Capture the cell that displays the provided text and extract its [x, y] central coordinate. 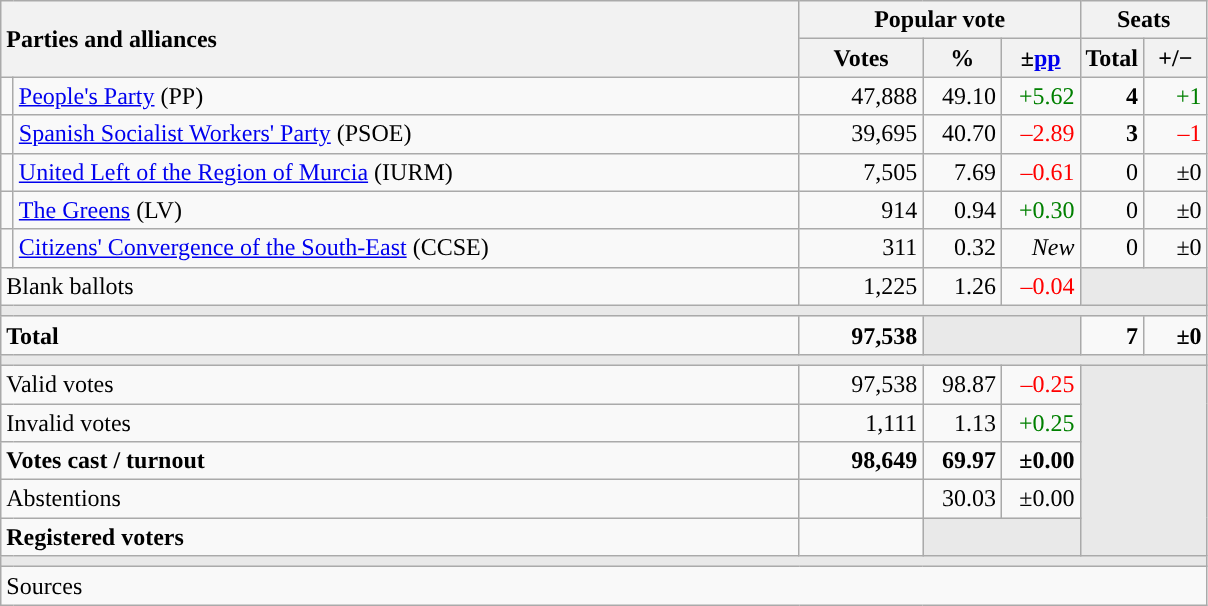
Parties and alliances [400, 39]
Votes cast / turnout [400, 461]
Valid votes [400, 384]
Registered voters [400, 537]
0.94 [962, 210]
Invalid votes [400, 423]
7,505 [861, 172]
Spanish Socialist Workers' Party (PSOE) [406, 134]
39,695 [861, 134]
–2.89 [1040, 134]
Popular vote [940, 20]
+1 [1176, 96]
7.69 [962, 172]
Sources [604, 586]
3 [1112, 134]
47,888 [861, 96]
1,225 [861, 286]
–1 [1176, 134]
69.97 [962, 461]
40.70 [962, 134]
49.10 [962, 96]
311 [861, 248]
+/− [1176, 58]
New [1040, 248]
±pp [1040, 58]
–0.25 [1040, 384]
Seats [1144, 20]
1,111 [861, 423]
+5.62 [1040, 96]
Votes [861, 58]
1.13 [962, 423]
98.87 [962, 384]
Blank ballots [400, 286]
Citizens' Convergence of the South-East (CCSE) [406, 248]
% [962, 58]
–0.61 [1040, 172]
98,649 [861, 461]
+0.30 [1040, 210]
30.03 [962, 499]
914 [861, 210]
–0.04 [1040, 286]
7 [1112, 335]
0.32 [962, 248]
People's Party (PP) [406, 96]
The Greens (LV) [406, 210]
United Left of the Region of Murcia (IURM) [406, 172]
4 [1112, 96]
+0.25 [1040, 423]
Abstentions [400, 499]
1.26 [962, 286]
